Scan for the cell matching the given text and deliver its (x, y) coordinate at center. 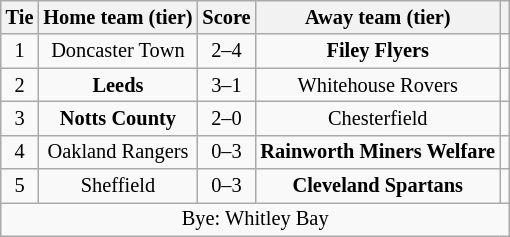
Whitehouse Rovers (377, 85)
Oakland Rangers (118, 152)
3 (20, 118)
4 (20, 152)
Away team (tier) (377, 17)
Score (226, 17)
Leeds (118, 85)
Filey Flyers (377, 51)
5 (20, 186)
Chesterfield (377, 118)
3–1 (226, 85)
1 (20, 51)
2–4 (226, 51)
Sheffield (118, 186)
Bye: Whitley Bay (256, 219)
Home team (tier) (118, 17)
Notts County (118, 118)
Cleveland Spartans (377, 186)
Doncaster Town (118, 51)
Rainworth Miners Welfare (377, 152)
2–0 (226, 118)
Tie (20, 17)
2 (20, 85)
